Scan for the cell matching the given text and deliver its [x, y] coordinate at center. 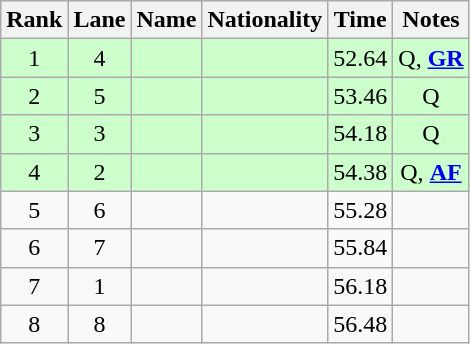
55.84 [360, 248]
56.48 [360, 324]
Notes [431, 20]
Nationality [265, 20]
52.64 [360, 58]
Time [360, 20]
56.18 [360, 286]
53.46 [360, 96]
Rank [34, 20]
Name [166, 20]
Lane [100, 20]
Q, AF [431, 172]
54.38 [360, 172]
55.28 [360, 210]
54.18 [360, 134]
Q, GR [431, 58]
